Output the [x, y] coordinate of the center of the cell containing the given text.  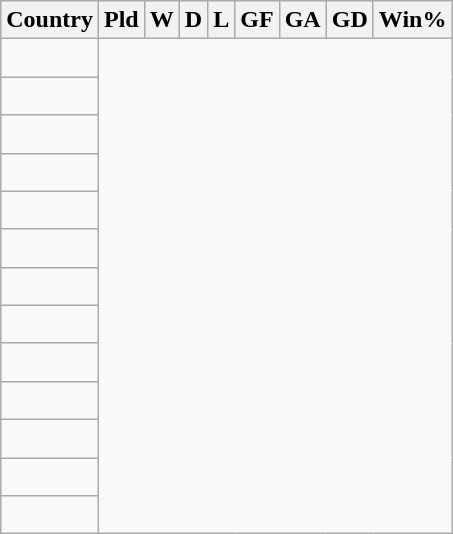
L [222, 20]
GD [350, 20]
GA [302, 20]
GF [257, 20]
Win% [412, 20]
D [193, 20]
W [162, 20]
Country [50, 20]
Pld [121, 20]
